Output the [X, Y] coordinate of the center of the cell containing the given text.  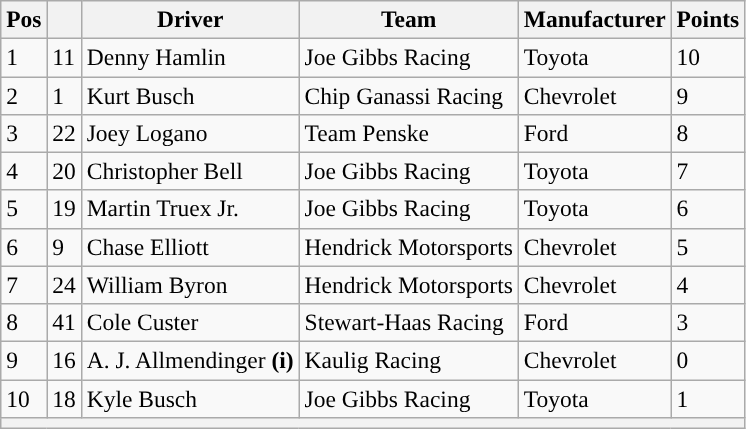
Kyle Busch [190, 398]
Manufacturer [594, 19]
Driver [190, 19]
2 [24, 95]
Cole Custer [190, 322]
William Byron [190, 285]
0 [708, 360]
Christopher Bell [190, 171]
24 [64, 285]
Team [408, 19]
19 [64, 209]
Team Penske [408, 133]
Chip Ganassi Racing [408, 95]
Chase Elliott [190, 247]
Martin Truex Jr. [190, 209]
11 [64, 57]
22 [64, 133]
Points [708, 19]
Joey Logano [190, 133]
20 [64, 171]
18 [64, 398]
Kurt Busch [190, 95]
Kaulig Racing [408, 360]
A. J. Allmendinger (i) [190, 360]
16 [64, 360]
41 [64, 322]
Pos [24, 19]
Stewart-Haas Racing [408, 322]
Denny Hamlin [190, 57]
